Provide the (x, y) coordinate of the cell's center where the given text is located.  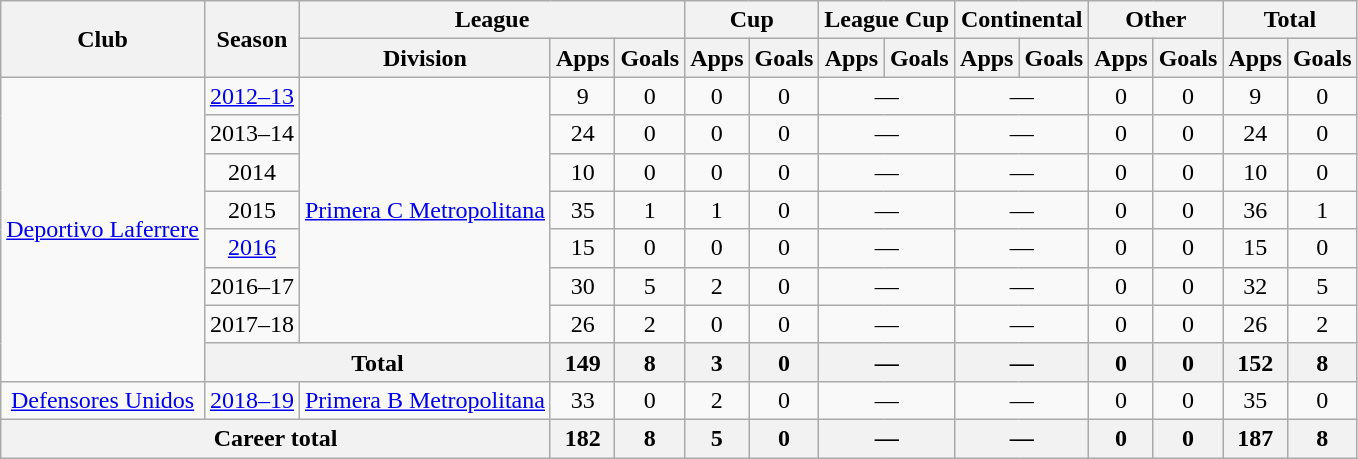
32 (1255, 286)
Deportivo Laferrere (103, 229)
2014 (252, 172)
League (492, 20)
Club (103, 39)
30 (582, 286)
Other (1156, 20)
2018–19 (252, 400)
Primera B Metropolitana (424, 400)
2016–17 (252, 286)
2012–13 (252, 96)
3 (717, 362)
36 (1255, 210)
182 (582, 438)
Cup (752, 20)
Continental (1022, 20)
187 (1255, 438)
Season (252, 39)
League Cup (887, 20)
152 (1255, 362)
33 (582, 400)
2015 (252, 210)
149 (582, 362)
Defensores Unidos (103, 400)
2016 (252, 248)
Career total (276, 438)
2013–14 (252, 134)
Division (424, 58)
2017–18 (252, 324)
Primera C Metropolitana (424, 210)
